Return [X, Y] of the center of cell containing provided text 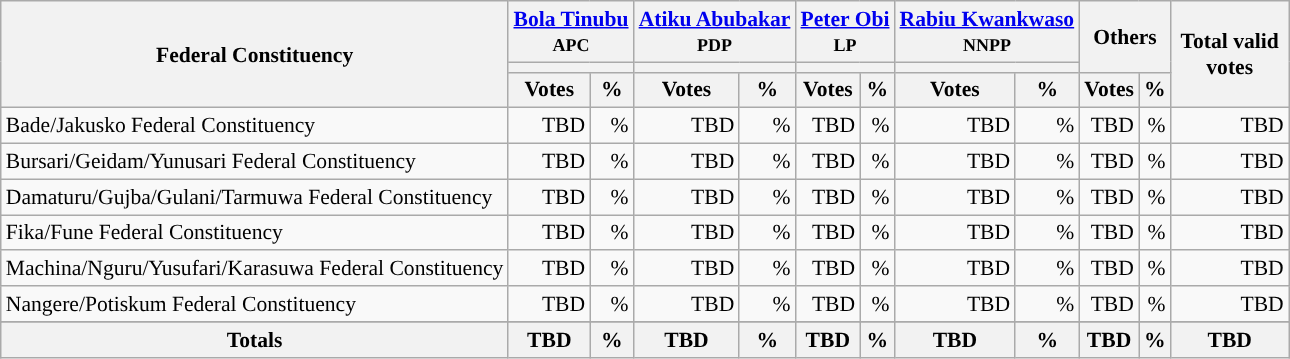
Bade/Jakusko Federal Constituency [255, 126]
Peter ObiLP [844, 32]
Total valid votes [1230, 54]
Others [1124, 36]
Machina/Nguru/Yusufari/Karasuwa Federal Constituency [255, 269]
Atiku AbubakarPDP [715, 32]
Federal Constituency [255, 54]
Nangere/Potiskum Federal Constituency [255, 304]
Totals [255, 340]
Rabiu KwankwasoNNPP [988, 32]
Bola TinubuAPC [570, 32]
Fika/Fune Federal Constituency [255, 233]
Bursari/Geidam/Yunusari Federal Constituency [255, 162]
Damaturu/Gujba/Gulani/Tarmuwa Federal Constituency [255, 197]
